Determine the (x, y) coordinate at the center of the cell enclosing the given text.  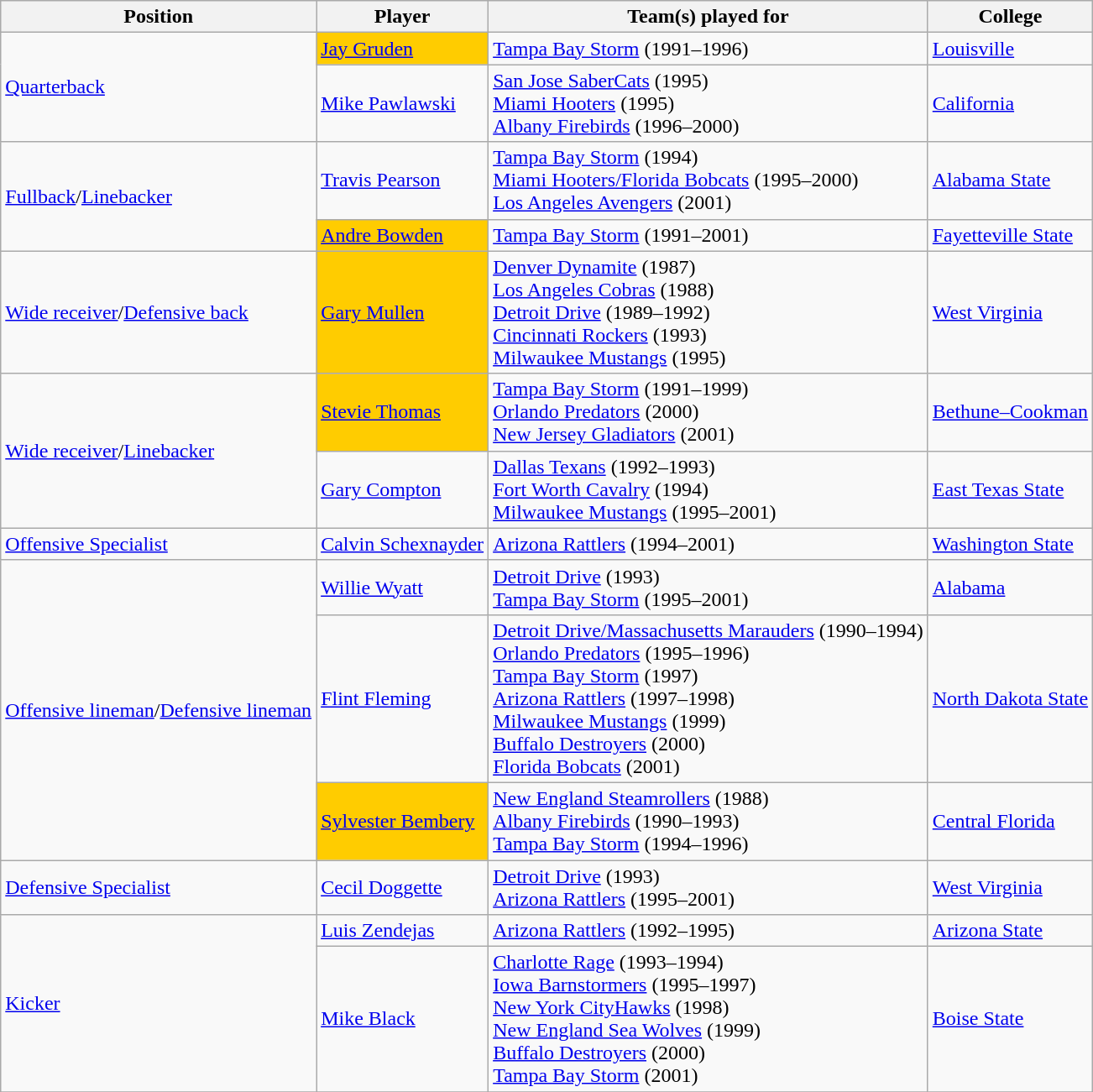
Tampa Bay Storm (1991–1999)Orlando Predators (2000)New Jersey Gladiators (2001) (709, 412)
Wide receiver/Linebacker (159, 451)
Alabama (1010, 588)
Arizona State (1010, 931)
Wide receiver/Defensive back (159, 312)
North Dakota State (1010, 698)
Sylvester Bembery (403, 821)
Player (403, 17)
Luis Zendejas (403, 931)
Cecil Doggette (403, 886)
Quarterback (159, 87)
California (1010, 103)
Washington State (1010, 544)
Kicker (159, 1004)
Tampa Bay Storm (1994)Miami Hooters/Florida Bobcats (1995–2000)Los Angeles Avengers (2001) (709, 180)
Alabama State (1010, 180)
Team(s) played for (709, 17)
Detroit Drive (1993)Tampa Bay Storm (1995–2001) (709, 588)
Jay Gruden (403, 49)
Flint Fleming (403, 698)
Offensive lineman/Defensive lineman (159, 710)
Calvin Schexnayder (403, 544)
Position (159, 17)
Willie Wyatt (403, 588)
Offensive Specialist (159, 544)
Arizona Rattlers (1994–2001) (709, 544)
Gary Compton (403, 489)
Fullback/Linebacker (159, 196)
New England Steamrollers (1988)Albany Firebirds (1990–1993)Tampa Bay Storm (1994–1996) (709, 821)
Gary Mullen (403, 312)
East Texas State (1010, 489)
Detroit Drive (1993)Arizona Rattlers (1995–2001) (709, 886)
Denver Dynamite (1987)Los Angeles Cobras (1988)Detroit Drive (1989–1992)Cincinnati Rockers (1993)Milwaukee Mustangs (1995) (709, 312)
Fayetteville State (1010, 235)
Louisville (1010, 49)
Dallas Texans (1992–1993)Fort Worth Cavalry (1994)Milwaukee Mustangs (1995–2001) (709, 489)
Arizona Rattlers (1992–1995) (709, 931)
Bethune–Cookman (1010, 412)
San Jose SaberCats (1995)Miami Hooters (1995)Albany Firebirds (1996–2000) (709, 103)
Tampa Bay Storm (1991–1996) (709, 49)
Defensive Specialist (159, 886)
College (1010, 17)
Tampa Bay Storm (1991–2001) (709, 235)
Boise State (1010, 1019)
Stevie Thomas (403, 412)
Mike Black (403, 1019)
Andre Bowden (403, 235)
Travis Pearson (403, 180)
Central Florida (1010, 821)
Mike Pawlawski (403, 103)
